Pinpoint the cell where the given text exists, returning its [x, y] midpoint coordinate. 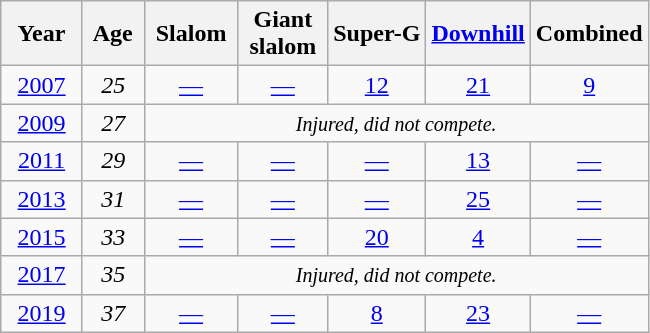
31 [113, 199]
2013 [42, 199]
9 [589, 85]
Slalom [191, 34]
2019 [42, 313]
4 [478, 237]
Giant slalom [283, 34]
2011 [42, 161]
33 [113, 237]
20 [377, 237]
Age [113, 34]
27 [113, 123]
Year [42, 34]
35 [113, 275]
29 [113, 161]
13 [478, 161]
Combined [589, 34]
21 [478, 85]
2015 [42, 237]
37 [113, 313]
2009 [42, 123]
23 [478, 313]
2007 [42, 85]
Super-G [377, 34]
12 [377, 85]
8 [377, 313]
Downhill [478, 34]
2017 [42, 275]
